Locate the cell with the specified text and output its (X, Y) center coordinate. 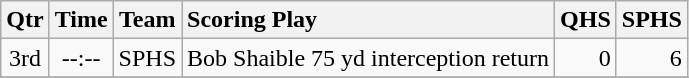
QHS (586, 20)
Time (81, 20)
Qtr (25, 20)
Team (147, 20)
0 (586, 58)
Scoring Play (368, 20)
6 (652, 58)
Bob Shaible 75 yd interception return (368, 58)
--:-- (81, 58)
3rd (25, 58)
